Identify which cell holds the provided text, then report its [x, y] central coordinate. 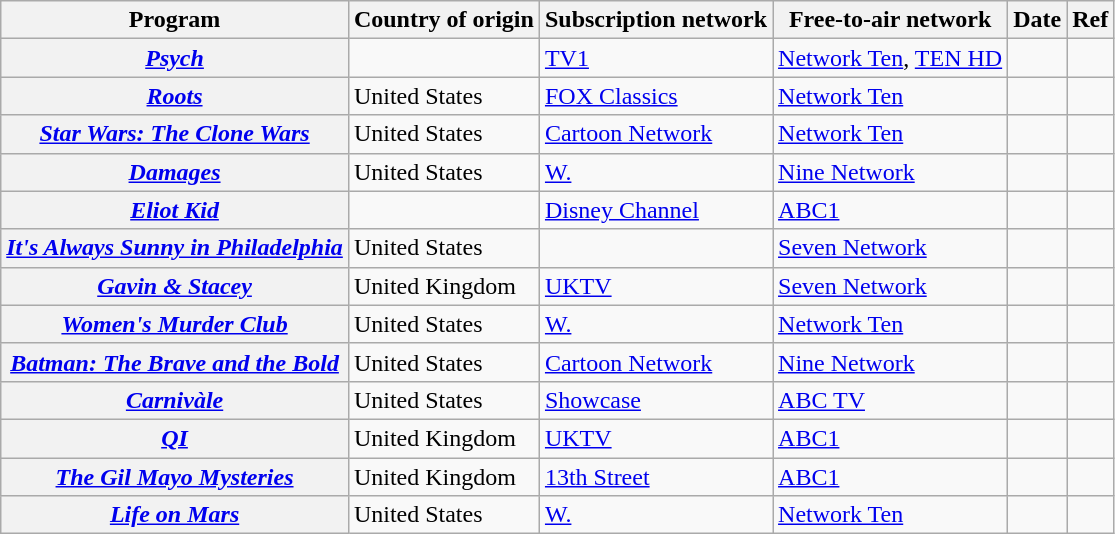
Roots [175, 96]
Damages [175, 172]
Carnivàle [175, 400]
Program [175, 20]
FOX Classics [656, 96]
It's Always Sunny in Philadelphia [175, 248]
Psych [175, 58]
Ref [1090, 20]
Gavin & Stacey [175, 286]
Life on Mars [175, 515]
Country of origin [444, 20]
13th Street [656, 477]
ABC TV [890, 400]
Network Ten, TEN HD [890, 58]
Star Wars: The Clone Wars [175, 134]
TV1 [656, 58]
Batman: The Brave and the Bold [175, 362]
Showcase [656, 400]
Women's Murder Club [175, 324]
The Gil Mayo Mysteries [175, 477]
Date [1038, 20]
Disney Channel [656, 210]
Eliot Kid [175, 210]
Subscription network [656, 20]
QI [175, 438]
Free-to-air network [890, 20]
